Scan for the cell matching the given text and deliver its (x, y) coordinate at center. 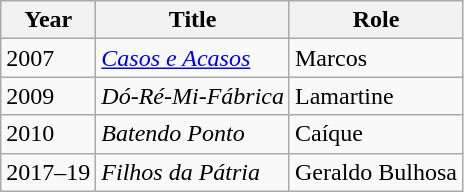
Filhos da Pátria (193, 172)
Year (48, 20)
Dó-Ré-Mi-Fábrica (193, 96)
2010 (48, 134)
Caíque (376, 134)
Batendo Ponto (193, 134)
2017–19 (48, 172)
Title (193, 20)
Marcos (376, 58)
Lamartine (376, 96)
Casos e Acasos (193, 58)
2009 (48, 96)
2007 (48, 58)
Geraldo Bulhosa (376, 172)
Role (376, 20)
